Capture the cell that displays the provided text and extract its [x, y] central coordinate. 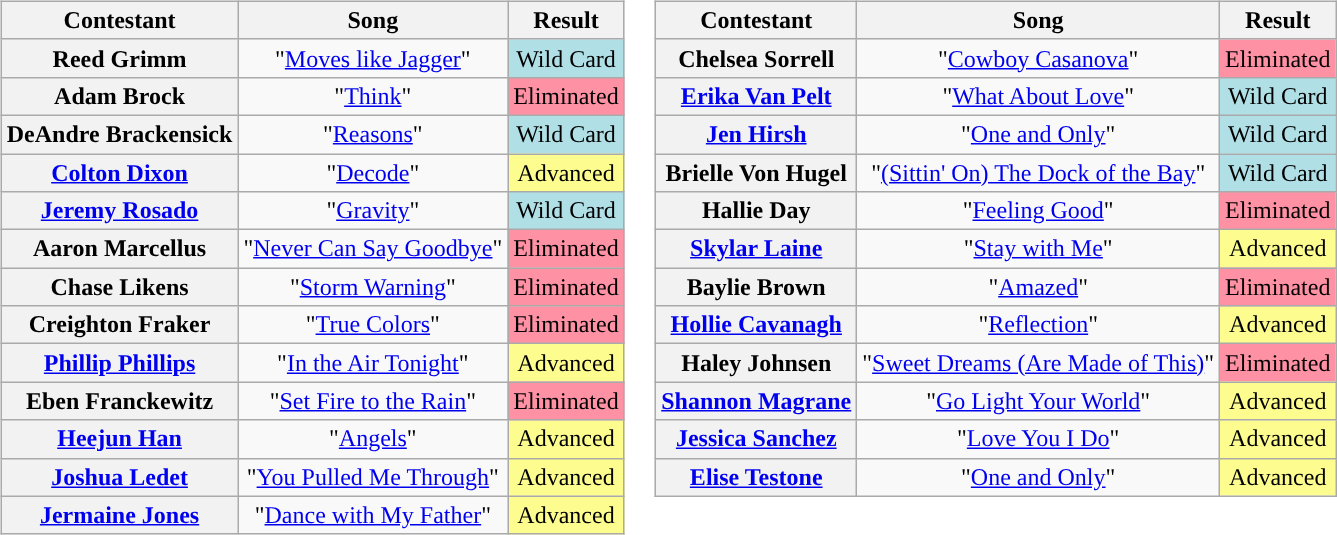
Haley Johnsen [756, 363]
"Set Fire to the Rain" [373, 401]
Adam Brock [120, 96]
Creighton Fraker [120, 325]
Aaron Marcellus [120, 249]
"Cowboy Casanova" [1038, 58]
Shannon Magrane [756, 401]
"Gravity" [373, 211]
"In the Air Tonight" [373, 363]
Skylar Laine [756, 249]
Baylie Brown [756, 287]
Heejun Han [120, 439]
"Dance with My Father" [373, 515]
"Decode" [373, 173]
"What About Love" [1038, 96]
Jermaine Jones [120, 515]
Erika Van Pelt [756, 96]
Reed Grimm [120, 58]
"Feeling Good" [1038, 211]
"Stay with Me" [1038, 249]
"Reasons" [373, 134]
Phillip Phillips [120, 363]
Chase Likens [120, 287]
Colton Dixon [120, 173]
Brielle Von Hugel [756, 173]
"(Sittin' On) The Dock of the Bay" [1038, 173]
"Sweet Dreams (Are Made of This)" [1038, 363]
Hallie Day [756, 211]
Chelsea Sorrell [756, 58]
Jen Hirsh [756, 134]
"Never Can Say Goodbye" [373, 249]
"Angels" [373, 439]
"Reflection" [1038, 325]
"Storm Warning" [373, 287]
Jeremy Rosado [120, 211]
"True Colors" [373, 325]
"Go Light Your World" [1038, 401]
"You Pulled Me Through" [373, 477]
Elise Testone [756, 477]
"Moves like Jagger" [373, 58]
DeAndre Brackensick [120, 134]
Eben Franckewitz [120, 401]
"Love You I Do" [1038, 439]
"Amazed" [1038, 287]
Joshua Ledet [120, 477]
Jessica Sanchez [756, 439]
"Think" [373, 96]
Hollie Cavanagh [756, 325]
